Extract the [X, Y] coordinate from the center of the cell holding the provided text.  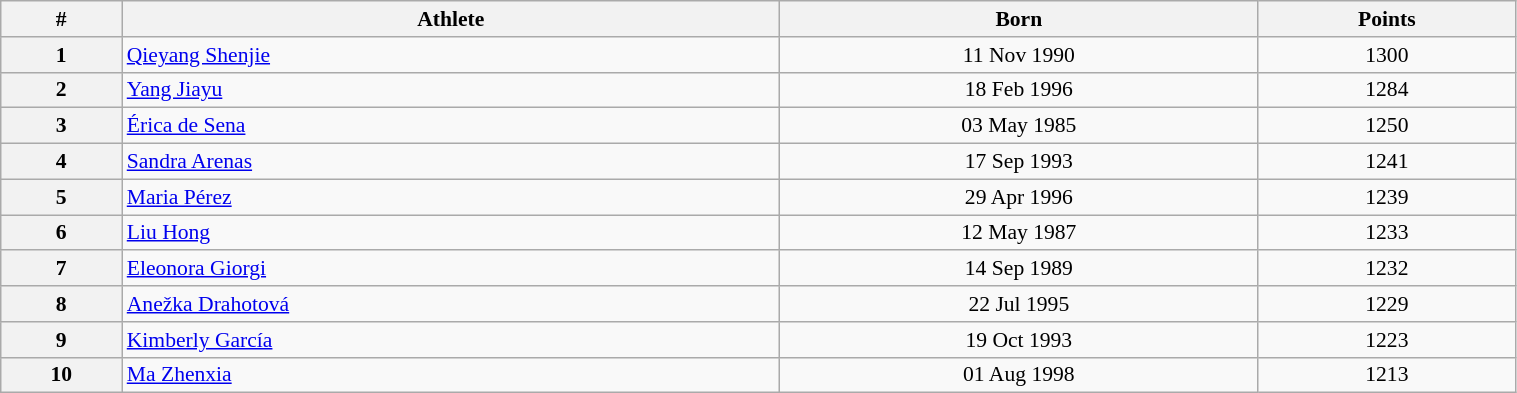
1229 [1387, 304]
Sandra Arenas [451, 162]
Liu Hong [451, 233]
18 Feb 1996 [1019, 90]
1300 [1387, 55]
Born [1019, 19]
19 Oct 1993 [1019, 340]
1241 [1387, 162]
6 [62, 233]
4 [62, 162]
9 [62, 340]
Qieyang Shenjie [451, 55]
01 Aug 1998 [1019, 375]
1250 [1387, 126]
Anežka Drahotová [451, 304]
1 [62, 55]
1284 [1387, 90]
# [62, 19]
Kimberly García [451, 340]
1239 [1387, 197]
10 [62, 375]
3 [62, 126]
Points [1387, 19]
12 May 1987 [1019, 233]
Ma Zhenxia [451, 375]
1213 [1387, 375]
Eleonora Giorgi [451, 269]
2 [62, 90]
11 Nov 1990 [1019, 55]
5 [62, 197]
1223 [1387, 340]
Érica de Sena [451, 126]
03 May 1985 [1019, 126]
Yang Jiayu [451, 90]
Maria Pérez [451, 197]
29 Apr 1996 [1019, 197]
17 Sep 1993 [1019, 162]
22 Jul 1995 [1019, 304]
Athlete [451, 19]
14 Sep 1989 [1019, 269]
1233 [1387, 233]
7 [62, 269]
8 [62, 304]
1232 [1387, 269]
